For the text-containing cell, return its midpoint in [X, Y] coordinate format. 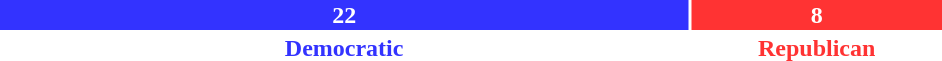
8 [816, 15]
22 [344, 15]
